Scan for the cell matching the given text and deliver its (X, Y) coordinate at center. 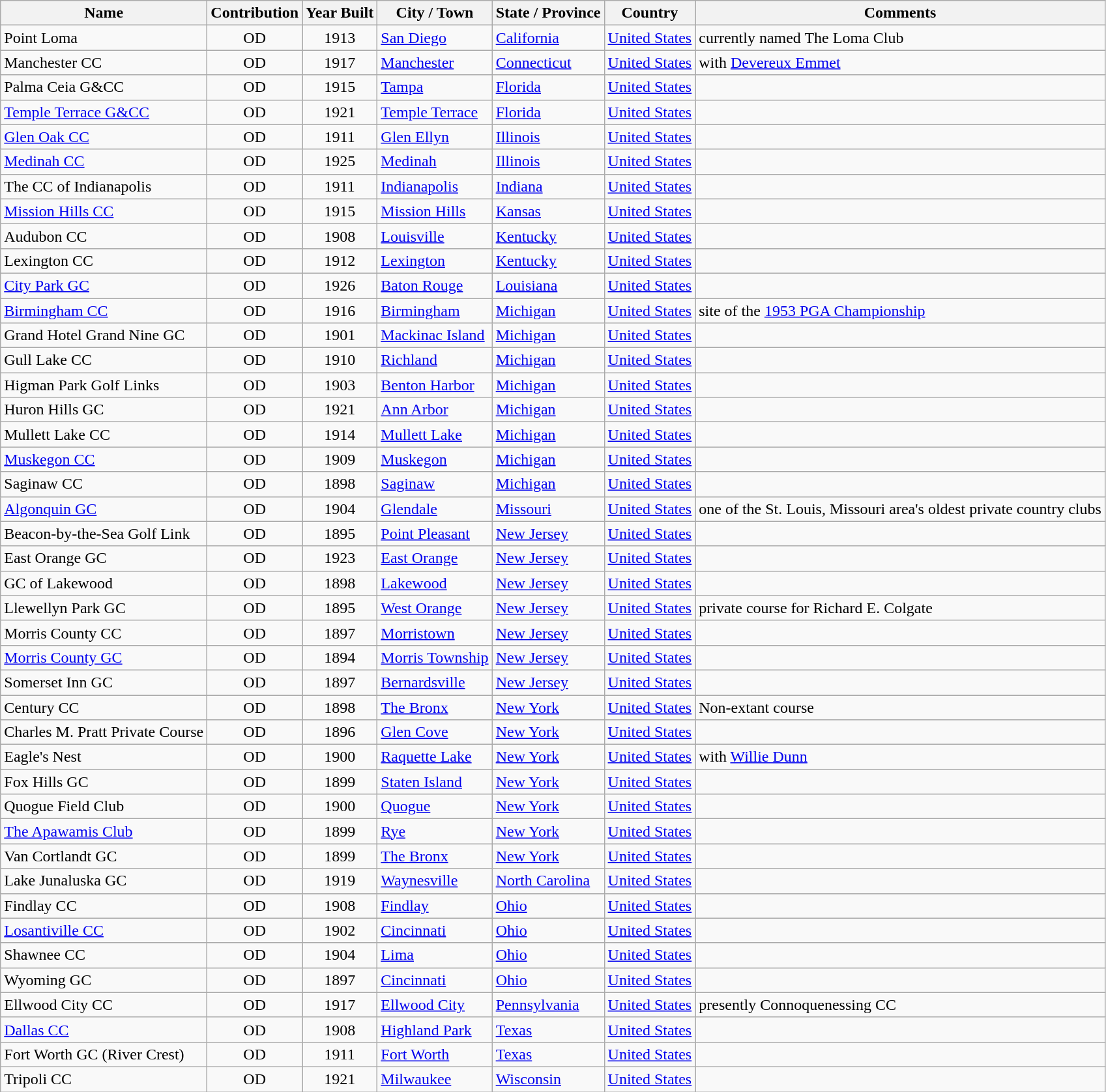
Morris County GC (104, 657)
Temple Terrace (435, 112)
1903 (340, 385)
Ellwood City (435, 1005)
Audubon CC (104, 236)
1914 (340, 435)
Findlay (435, 906)
Mission Hills (435, 211)
Grand Hotel Grand Nine GC (104, 336)
Morristown (435, 633)
Staten Island (435, 782)
City Park GC (104, 285)
GC of Lakewood (104, 583)
Lima (435, 955)
Glen Cove (435, 732)
1910 (340, 360)
currently named The Loma Club (901, 38)
Lakewood (435, 583)
Century CC (104, 707)
1894 (340, 657)
Ann Arbor (435, 410)
Waynesville (435, 881)
Louisville (435, 236)
presently Connoquenessing CC (901, 1005)
Bernardsville (435, 682)
Louisiana (548, 285)
Milwaukee (435, 1079)
Algonquin GC (104, 509)
Fort Worth (435, 1054)
East Orange (435, 558)
Baton Rouge (435, 285)
1913 (340, 38)
1896 (340, 732)
Lexington (435, 261)
Manchester CC (104, 63)
with Willie Dunn (901, 757)
The Apawamis Club (104, 831)
Mullett Lake CC (104, 435)
Wyoming GC (104, 980)
Saginaw CC (104, 484)
Higman Park Golf Links (104, 385)
Name (104, 13)
Llewellyn Park GC (104, 608)
Glen Ellyn (435, 137)
one of the St. Louis, Missouri area's oldest private country clubs (901, 509)
Muskegon (435, 459)
Non-extant course (901, 707)
1923 (340, 558)
1902 (340, 930)
Comments (901, 13)
Pennsylvania (548, 1005)
Contribution (255, 13)
private course for Richard E. Colgate (901, 608)
Wisconsin (548, 1079)
Mullett Lake (435, 435)
Palma Ceia G&CC (104, 87)
Rye (435, 831)
Fox Hills GC (104, 782)
Mackinac Island (435, 336)
Raquette Lake (435, 757)
Muskegon CC (104, 459)
1912 (340, 261)
site of the 1953 PGA Championship (901, 311)
The CC of Indianapolis (104, 186)
Benton Harbor (435, 385)
Lake Junaluska GC (104, 881)
Dallas CC (104, 1029)
Tripoli CC (104, 1079)
Missouri (548, 509)
Connecticut (548, 63)
Glendale (435, 509)
Huron Hills GC (104, 410)
Tampa (435, 87)
Somerset Inn GC (104, 682)
with Devereux Emmet (901, 63)
1909 (340, 459)
Mission Hills CC (104, 211)
Medinah CC (104, 162)
Highland Park (435, 1029)
Lexington CC (104, 261)
Country (650, 13)
Year Built (340, 13)
Indianapolis (435, 186)
Losantiville CC (104, 930)
1916 (340, 311)
North Carolina (548, 881)
East Orange GC (104, 558)
Gull Lake CC (104, 360)
Quogue (435, 807)
Ellwood City CC (104, 1005)
Eagle's Nest (104, 757)
Fort Worth GC (River Crest) (104, 1054)
Shawnee CC (104, 955)
Temple Terrace G&CC (104, 112)
Richland (435, 360)
Indiana (548, 186)
Birmingham (435, 311)
Beacon-by-the-Sea Golf Link (104, 534)
Kansas (548, 211)
Point Loma (104, 38)
Morris Township (435, 657)
City / Town (435, 13)
Medinah (435, 162)
Glen Oak CC (104, 137)
Quogue Field Club (104, 807)
West Orange (435, 608)
State / Province (548, 13)
Point Pleasant (435, 534)
Morris County CC (104, 633)
Saginaw (435, 484)
San Diego (435, 38)
1901 (340, 336)
Birmingham CC (104, 311)
Manchester (435, 63)
Van Cortlandt GC (104, 856)
1919 (340, 881)
1925 (340, 162)
Charles M. Pratt Private Course (104, 732)
1926 (340, 285)
California (548, 38)
Findlay CC (104, 906)
